Scan for the cell matching the given text and deliver its (X, Y) coordinate at center. 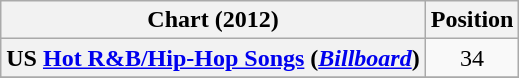
US Hot R&B/Hip-Hop Songs (Billboard) (213, 58)
34 (472, 58)
Position (472, 20)
Chart (2012) (213, 20)
